Scan for the cell matching the given text and deliver its [X, Y] coordinate at center. 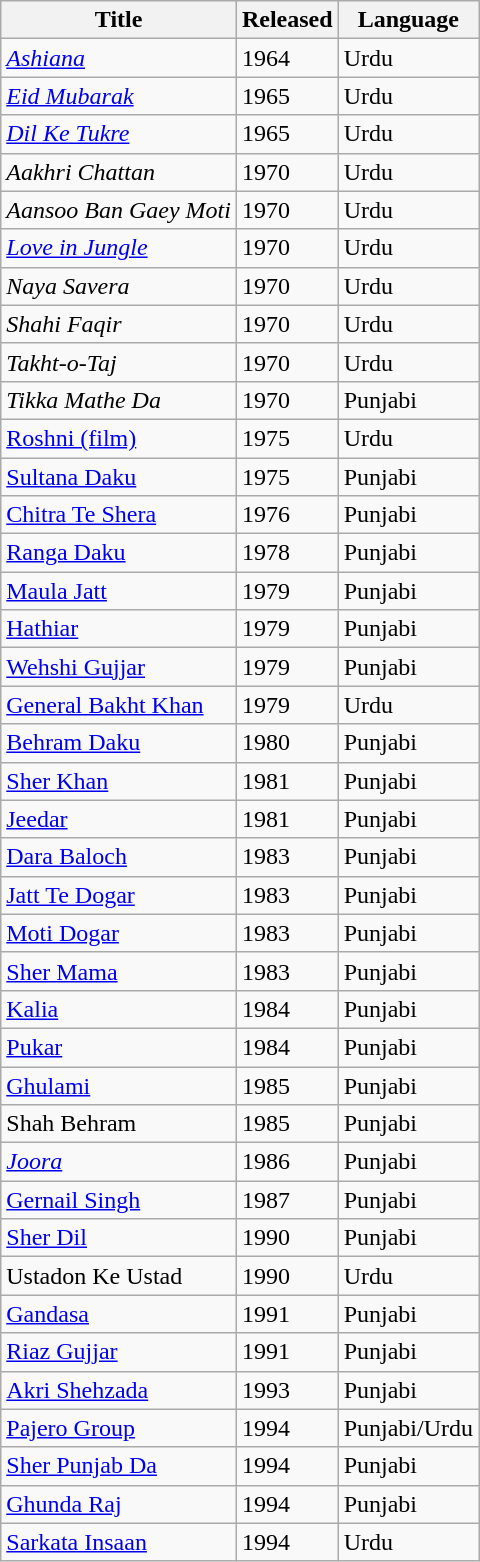
Moti Dogar [119, 933]
Sultana Daku [119, 477]
Punjabi/Urdu [408, 1428]
Aakhri Chattan [119, 172]
Sher Punjab Da [119, 1466]
Sher Khan [119, 781]
Shahi Faqir [119, 324]
Jeedar [119, 819]
Chitra Te Shera [119, 515]
Gernail Singh [119, 1200]
Released [287, 20]
Maula Jatt [119, 591]
Dara Baloch [119, 857]
Riaz Gujjar [119, 1352]
1987 [287, 1200]
Language [408, 20]
1976 [287, 515]
Ranga Daku [119, 553]
Title [119, 20]
Ghunda Raj [119, 1504]
Behram Daku [119, 743]
Ghulami [119, 1085]
Shah Behram [119, 1124]
Hathiar [119, 629]
1993 [287, 1390]
1986 [287, 1162]
Roshni (film) [119, 438]
Aansoo Ban Gaey Moti [119, 210]
Naya Savera [119, 286]
General Bakht Khan [119, 705]
Ustadon Ke Ustad [119, 1276]
Takht-o-Taj [119, 362]
Dil Ke Tukre [119, 134]
Sher Dil [119, 1238]
1980 [287, 743]
1978 [287, 553]
Akri Shehzada [119, 1390]
Kalia [119, 1009]
1964 [287, 58]
Jatt Te Dogar [119, 895]
Love in Jungle [119, 248]
Sher Mama [119, 971]
Tikka Mathe Da [119, 400]
Joora [119, 1162]
Pajero Group [119, 1428]
Gandasa [119, 1314]
Sarkata Insaan [119, 1542]
Eid Mubarak [119, 96]
Ashiana [119, 58]
Pukar [119, 1047]
Wehshi Gujjar [119, 667]
